Output the (X, Y) coordinate of the center of the cell containing the given text.  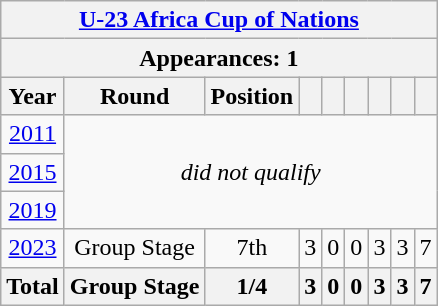
Year (33, 96)
2023 (33, 248)
Round (134, 96)
2015 (33, 172)
7th (252, 248)
U-23 Africa Cup of Nations (219, 20)
2019 (33, 210)
Appearances: 1 (219, 58)
Total (33, 286)
1/4 (252, 286)
2011 (33, 134)
did not qualify (250, 172)
Position (252, 96)
